From the cell containing the given text, extract its center point as [X, Y] coordinate. 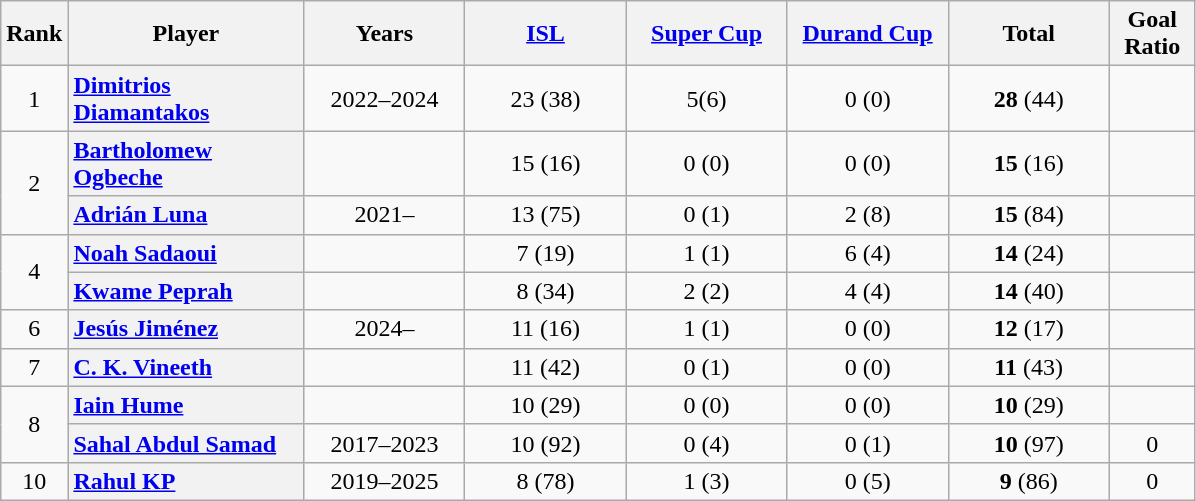
0 (4) [706, 443]
28 (44) [1028, 98]
Kwame Peprah [186, 291]
Rank [34, 34]
7 (19) [546, 253]
Total [1028, 34]
Iain Hume [186, 405]
6 (4) [868, 253]
Dimitrios Diamantakos [186, 98]
14 (40) [1028, 291]
8 (78) [546, 481]
Sahal Abdul Samad [186, 443]
10 [34, 481]
Rahul KP [186, 481]
Goal Ratio [1152, 34]
14 (24) [1028, 253]
Player [186, 34]
10 (97) [1028, 443]
2022–2024 [384, 98]
2017–2023 [384, 443]
15 (84) [1028, 215]
2 [34, 182]
Bartholomew Ogbeche [186, 164]
1 (3) [706, 481]
2 (2) [706, 291]
Durand Cup [868, 34]
11 (43) [1028, 367]
Years [384, 34]
12 (17) [1028, 329]
Super Cup [706, 34]
Adrián Luna [186, 215]
10 (92) [546, 443]
5(6) [706, 98]
2019–2025 [384, 481]
6 [34, 329]
4 (4) [868, 291]
7 [34, 367]
8 [34, 424]
Jesús Jiménez [186, 329]
ISL [546, 34]
9 (86) [1028, 481]
2 (8) [868, 215]
0 (5) [868, 481]
1 [34, 98]
23 (38) [546, 98]
C. K. Vineeth [186, 367]
11 (42) [546, 367]
13 (75) [546, 215]
2021– [384, 215]
Noah Sadaoui [186, 253]
11 (16) [546, 329]
2024– [384, 329]
8 (34) [546, 291]
4 [34, 272]
